From the cell containing the given text, extract its center point as (x, y) coordinate. 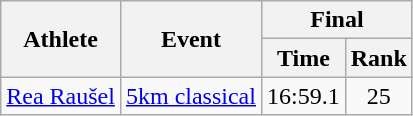
Rea Raušel (61, 96)
Final (336, 20)
5km classical (190, 96)
Rank (378, 58)
Event (190, 39)
16:59.1 (303, 96)
25 (378, 96)
Athlete (61, 39)
Time (303, 58)
